Extract the (x, y) coordinate from the center of the cell holding the provided text.  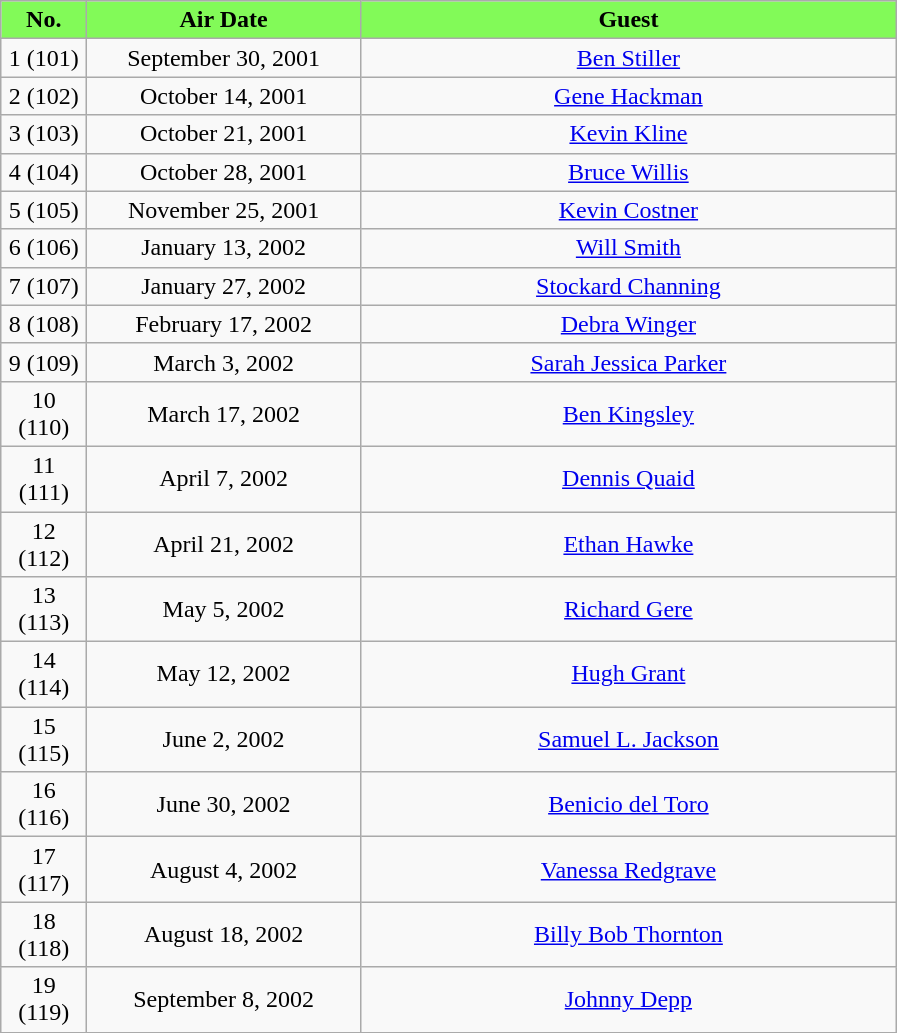
Billy Bob Thornton (628, 934)
March 17, 2002 (224, 414)
No. (44, 20)
August 18, 2002 (224, 934)
Ben Kingsley (628, 414)
Ben Stiller (628, 58)
June 2, 2002 (224, 740)
October 28, 2001 (224, 172)
2 (102) (44, 96)
6 (106) (44, 248)
February 17, 2002 (224, 324)
14 (114) (44, 674)
Kevin Kline (628, 134)
8 (108) (44, 324)
Benicio del Toro (628, 804)
Samuel L. Jackson (628, 740)
16 (116) (44, 804)
Kevin Costner (628, 210)
January 27, 2002 (224, 286)
Johnny Depp (628, 1000)
August 4, 2002 (224, 870)
March 3, 2002 (224, 362)
4 (104) (44, 172)
Will Smith (628, 248)
Bruce Willis (628, 172)
5 (105) (44, 210)
November 25, 2001 (224, 210)
October 14, 2001 (224, 96)
January 13, 2002 (224, 248)
Dennis Quaid (628, 478)
Richard Gere (628, 610)
Sarah Jessica Parker (628, 362)
18 (118) (44, 934)
3 (103) (44, 134)
1 (101) (44, 58)
13 (113) (44, 610)
June 30, 2002 (224, 804)
10 (110) (44, 414)
Guest (628, 20)
Hugh Grant (628, 674)
17 (117) (44, 870)
12 (112) (44, 544)
Debra Winger (628, 324)
Gene Hackman (628, 96)
April 7, 2002 (224, 478)
7 (107) (44, 286)
April 21, 2002 (224, 544)
15 (115) (44, 740)
Stockard Channing (628, 286)
Air Date (224, 20)
May 12, 2002 (224, 674)
19 (119) (44, 1000)
September 8, 2002 (224, 1000)
9 (109) (44, 362)
September 30, 2001 (224, 58)
May 5, 2002 (224, 610)
October 21, 2001 (224, 134)
11 (111) (44, 478)
Vanessa Redgrave (628, 870)
Ethan Hawke (628, 544)
